For the text-containing cell, return its midpoint in [x, y] coordinate format. 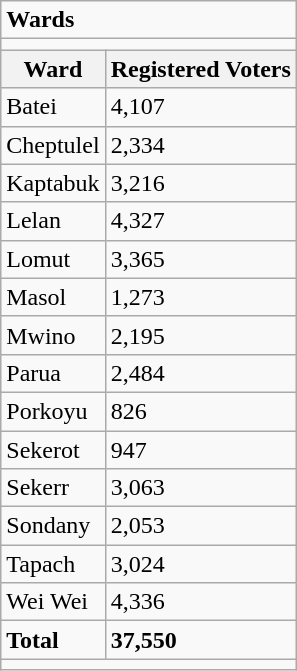
Kaptabuk [53, 183]
2,195 [200, 335]
Lelan [53, 221]
3,365 [200, 259]
Porkoyu [53, 411]
Cheptulel [53, 145]
Masol [53, 297]
Sondany [53, 526]
2,334 [200, 145]
Parua [53, 373]
3,063 [200, 488]
826 [200, 411]
Wards [149, 20]
Total [53, 640]
4,107 [200, 107]
Lomut [53, 259]
Mwino [53, 335]
2,053 [200, 526]
1,273 [200, 297]
Ward [53, 69]
Wei Wei [53, 602]
37,550 [200, 640]
2,484 [200, 373]
3,024 [200, 564]
947 [200, 449]
3,216 [200, 183]
Sekerot [53, 449]
Sekerr [53, 488]
Registered Voters [200, 69]
Batei [53, 107]
4,327 [200, 221]
Tapach [53, 564]
4,336 [200, 602]
